Extract the [x, y] coordinate from the center of the cell holding the provided text.  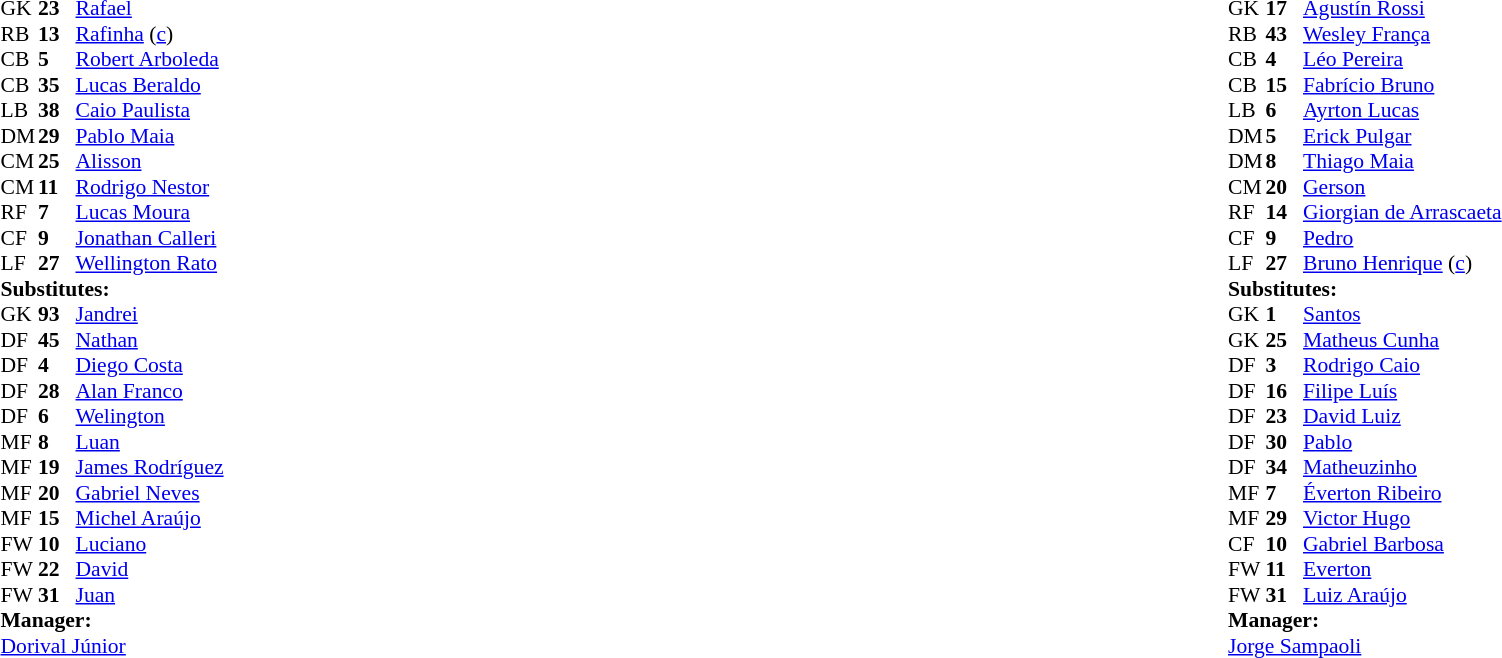
Rafinha (c) [150, 34]
Robert Arboleda [150, 59]
Rodrigo Nestor [150, 187]
22 [57, 569]
3 [1285, 365]
David Luiz [1402, 417]
Gabriel Neves [150, 493]
Matheuzinho [1402, 467]
Nathan [150, 340]
Alisson [150, 161]
14 [1285, 213]
Pablo Maia [150, 136]
Michel Araújo [150, 519]
28 [57, 391]
Erick Pulgar [1402, 136]
Wesley França [1402, 34]
James Rodríguez [150, 467]
Ayrton Lucas [1402, 111]
19 [57, 467]
Jonathan Calleri [150, 238]
Santos [1402, 315]
34 [1285, 467]
Diego Costa [150, 365]
1 [1285, 315]
93 [57, 315]
Lucas Moura [150, 213]
Rodrigo Caio [1402, 365]
Jandrei [150, 315]
43 [1285, 34]
Matheus Cunha [1402, 340]
30 [1285, 442]
Pedro [1402, 238]
Everton [1402, 569]
Pablo [1402, 442]
Fabrício Bruno [1402, 85]
Lucas Beraldo [150, 85]
Éverton Ribeiro [1402, 493]
35 [57, 85]
Luan [150, 442]
Caio Paulista [150, 111]
45 [57, 340]
Giorgian de Arrascaeta [1402, 213]
Wellington Rato [150, 263]
Luciano [150, 544]
Luiz Araújo [1402, 595]
Alan Franco [150, 391]
Léo Pereira [1402, 59]
23 [1285, 417]
Thiago Maia [1402, 161]
Gabriel Barbosa [1402, 544]
Filipe Luís [1402, 391]
38 [57, 111]
David [150, 569]
Bruno Henrique (c) [1402, 263]
16 [1285, 391]
Gerson [1402, 187]
13 [57, 34]
Juan [150, 595]
Victor Hugo [1402, 519]
Welington [150, 417]
